Return the (x, y) coordinate for the center point of the cell that contains the specified text.  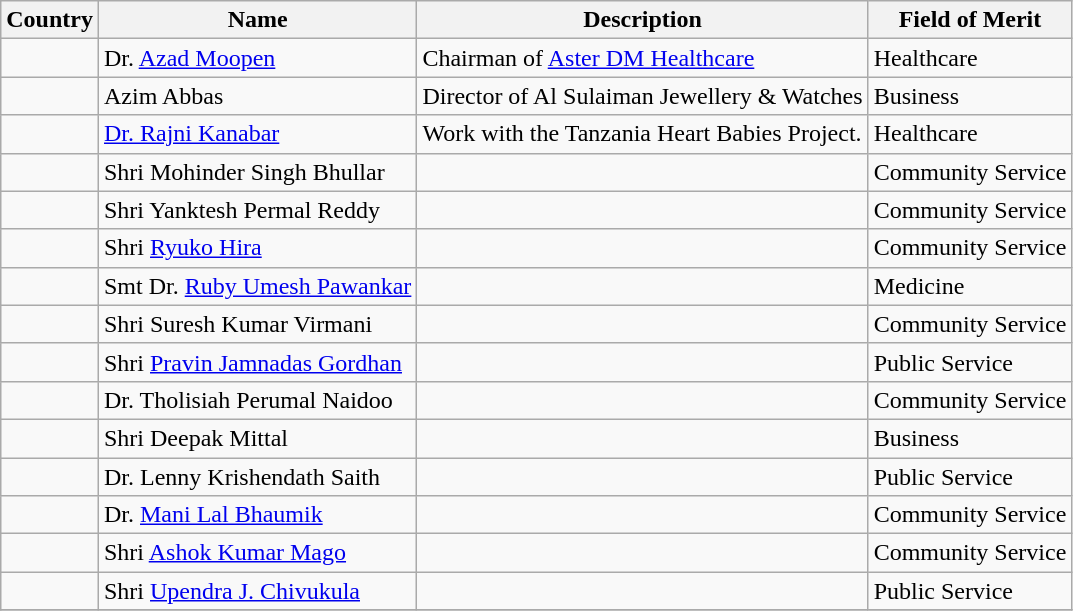
Shri Ashok Kumar Mago (257, 553)
Shri Upendra J. Chivukula (257, 591)
Description (642, 20)
Field of Merit (970, 20)
Shri Pravin Jamnadas Gordhan (257, 362)
Azim Abbas (257, 96)
Dr. Lenny Krishendath Saith (257, 477)
Shri Mohinder Singh Bhullar (257, 172)
Smt Dr. Ruby Umesh Pawankar (257, 286)
Name (257, 20)
Shri Ryuko Hira (257, 248)
Dr. Rajni Kanabar (257, 134)
Chairman of Aster DM Healthcare (642, 58)
Dr. Tholisiah Perumal Naidoo (257, 400)
Shri Yanktesh Permal Reddy (257, 210)
Dr. Azad Moopen (257, 58)
Medicine (970, 286)
Dr. Mani Lal Bhaumik (257, 515)
Shri Suresh Kumar Virmani (257, 324)
Director of Al Sulaiman Jewellery & Watches (642, 96)
Shri Deepak Mittal (257, 438)
Country (50, 20)
Work with the Tanzania Heart Babies Project. (642, 134)
